Locate the cell with the specified text and output its [x, y] center coordinate. 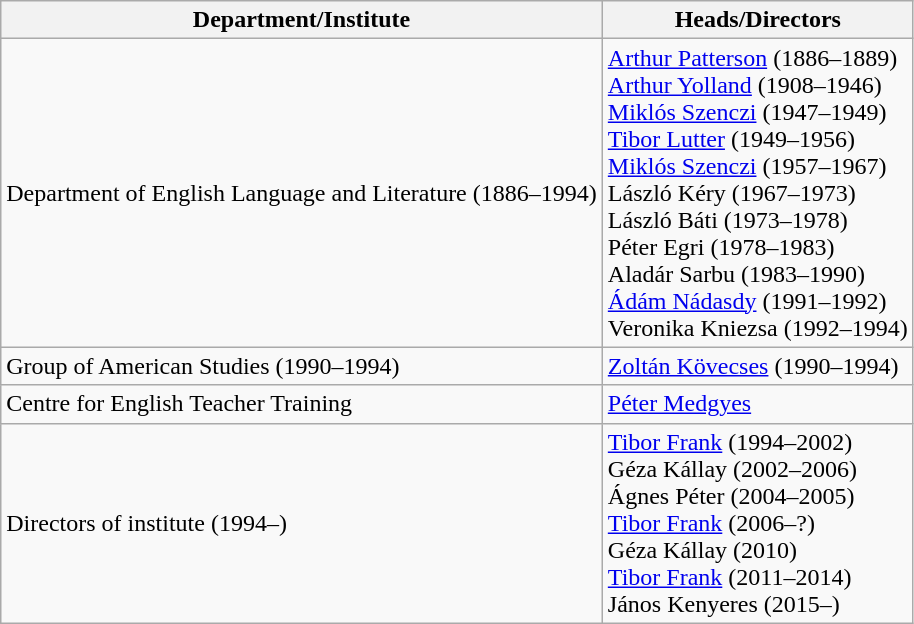
Department of English Language and Literature (1886–1994) [302, 193]
Péter Medgyes [758, 404]
Zoltán Kövecses (1990–1994) [758, 366]
Department/Institute [302, 20]
Centre for English Teacher Training [302, 404]
Heads/Directors [758, 20]
Directors of institute (1994–) [302, 523]
Group of American Studies (1990–1994) [302, 366]
